Identify which cell holds the provided text, then report its (X, Y) central coordinate. 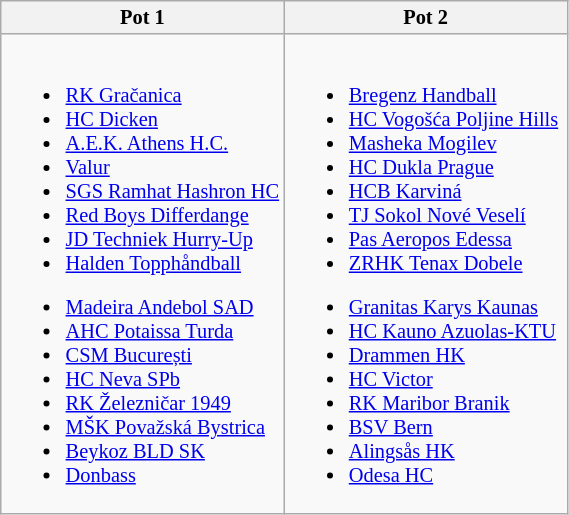
Pot 1 (142, 17)
Pot 2 (426, 17)
